Return [X, Y] of the center of cell containing provided text 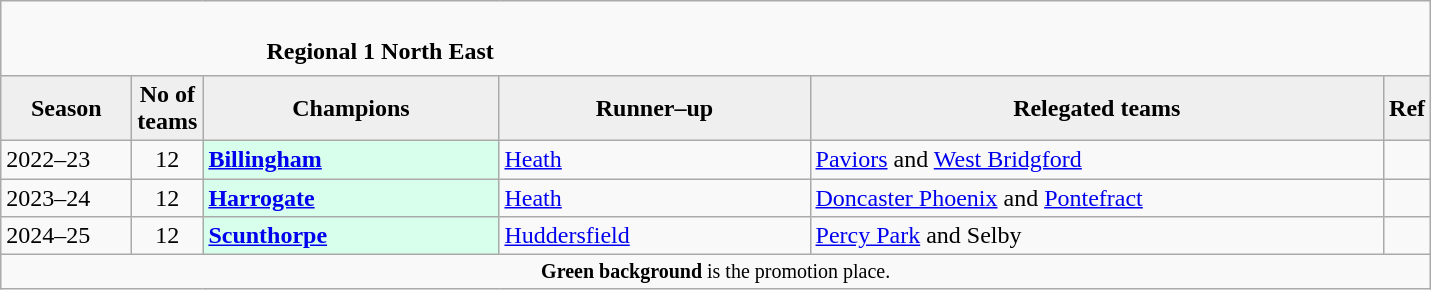
2022–23 [66, 159]
Runner–up [654, 108]
Huddersfield [654, 236]
Champions [351, 108]
Ref [1408, 108]
Harrogate [351, 197]
Doncaster Phoenix and Pontefract [1097, 197]
Scunthorpe [351, 236]
Relegated teams [1097, 108]
2023–24 [66, 197]
2024–25 [66, 236]
Paviors and West Bridgford [1097, 159]
No of teams [168, 108]
Season [66, 108]
Billingham [351, 159]
Percy Park and Selby [1097, 236]
Green background is the promotion place. [716, 272]
